Provide the (X, Y) coordinate of the cell's center where the given text is located.  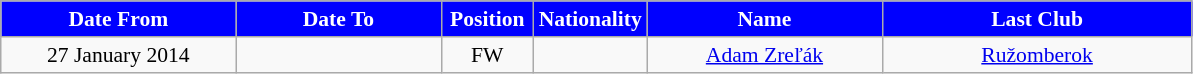
27 January 2014 (118, 55)
Date To (338, 19)
Last Club (1037, 19)
Ružomberok (1037, 55)
Nationality (590, 19)
Adam Zreľák (764, 55)
Position (488, 19)
Date From (118, 19)
FW (488, 55)
Name (764, 19)
